Return the [x, y] coordinate for the center point of the cell that contains the specified text.  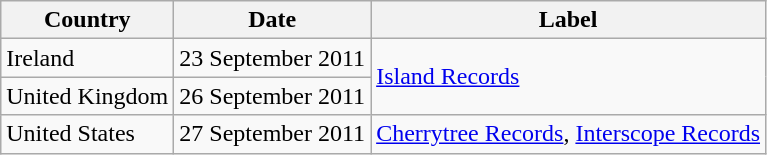
Cherrytree Records, Interscope Records [568, 134]
23 September 2011 [272, 58]
United States [88, 134]
Ireland [88, 58]
Island Records [568, 77]
Date [272, 20]
United Kingdom [88, 96]
26 September 2011 [272, 96]
27 September 2011 [272, 134]
Label [568, 20]
Country [88, 20]
